Search for the cell housing the specified text and yield its [x, y] center coordinate. 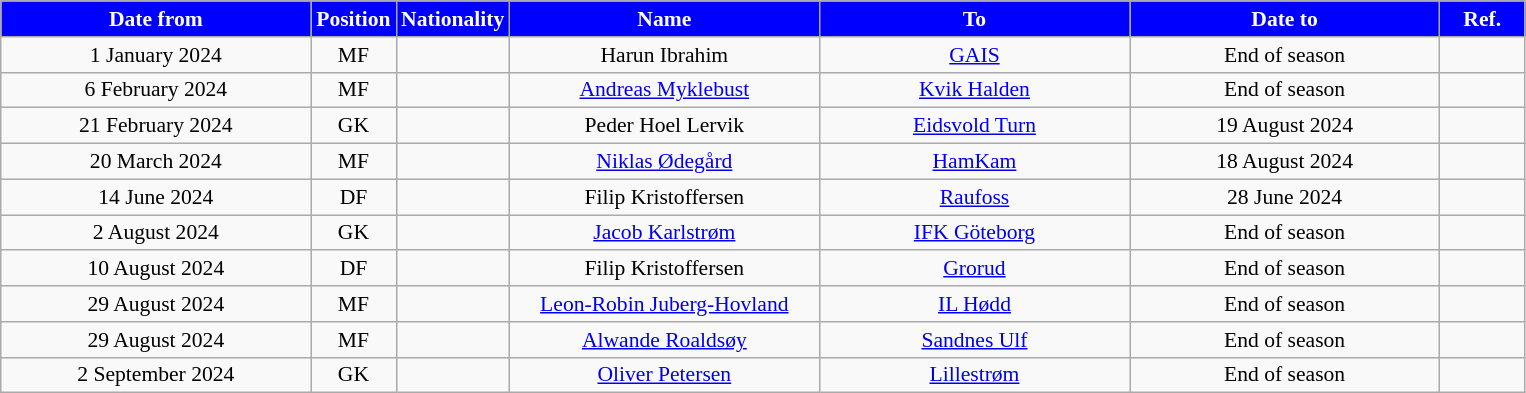
Jacob Karlstrøm [664, 233]
Andreas Myklebust [664, 90]
19 August 2024 [1285, 126]
IFK Göteborg [974, 233]
Name [664, 19]
Leon-Robin Juberg-Hovland [664, 304]
14 June 2024 [156, 197]
21 February 2024 [156, 126]
Niklas Ødegård [664, 162]
Date to [1285, 19]
2 August 2024 [156, 233]
Nationality [452, 19]
To [974, 19]
Alwande Roaldsøy [664, 340]
Eidsvold Turn [974, 126]
1 January 2024 [156, 55]
18 August 2024 [1285, 162]
10 August 2024 [156, 269]
Position [354, 19]
IL Hødd [974, 304]
Date from [156, 19]
Harun Ibrahim [664, 55]
Ref. [1482, 19]
Peder Hoel Lervik [664, 126]
GAIS [974, 55]
2 September 2024 [156, 375]
6 February 2024 [156, 90]
HamKam [974, 162]
Grorud [974, 269]
Oliver Petersen [664, 375]
20 March 2024 [156, 162]
Lillestrøm [974, 375]
Kvik Halden [974, 90]
Sandnes Ulf [974, 340]
28 June 2024 [1285, 197]
Raufoss [974, 197]
